Return [x, y] of the center of cell containing provided text 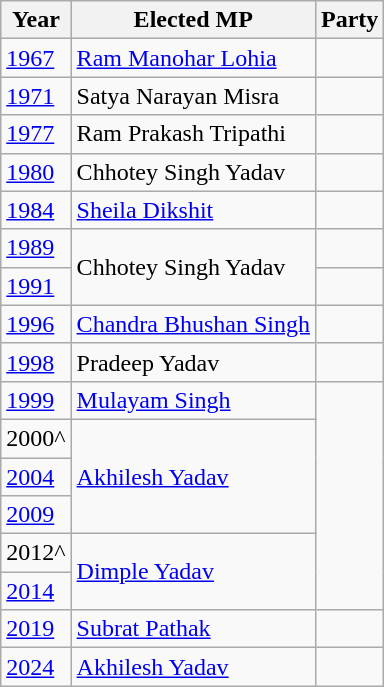
Year [36, 20]
2004 [36, 477]
Ram Prakash Tripathi [193, 134]
1991 [36, 286]
1977 [36, 134]
2014 [36, 591]
Pradeep Yadav [193, 362]
Chandra Bhushan Singh [193, 324]
Party [349, 20]
Satya Narayan Misra [193, 96]
1989 [36, 248]
2000^ [36, 438]
2019 [36, 629]
Dimple Yadav [193, 572]
1971 [36, 96]
Ram Manohar Lohia [193, 58]
Subrat Pathak [193, 629]
Mulayam Singh [193, 400]
2009 [36, 515]
Elected MP [193, 20]
1984 [36, 210]
1998 [36, 362]
1999 [36, 400]
Sheila Dikshit [193, 210]
2012^ [36, 553]
1996 [36, 324]
2024 [36, 667]
1980 [36, 172]
1967 [36, 58]
